Find where the given text appears and provide that cell's center as (X, Y) coordinate. 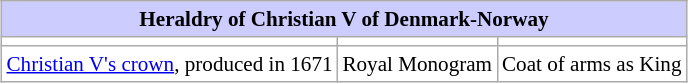
Heraldry of Christian V of Denmark-Norway (344, 18)
Coat of arms as King (592, 64)
Royal Monogram (418, 64)
Christian V's crown, produced in 1671 (170, 64)
